Provide the (X, Y) coordinate of the cell's center where the given text is located.  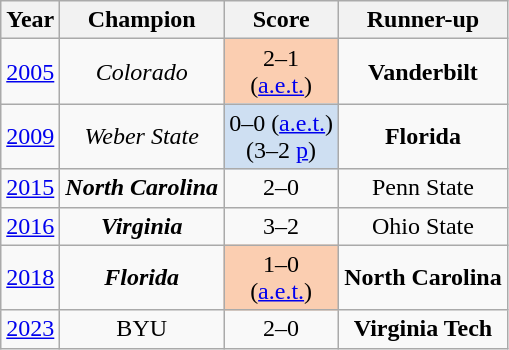
3–2 (282, 226)
1–0(a.e.t.) (282, 278)
2016 (30, 226)
2009 (30, 136)
2005 (30, 72)
Ohio State (424, 226)
Penn State (424, 188)
0–0 (a.e.t.)(3–2 p) (282, 136)
Virginia (142, 226)
Vanderbilt (424, 72)
Weber State (142, 136)
Virginia Tech (424, 329)
Score (282, 20)
Runner-up (424, 20)
2023 (30, 329)
2018 (30, 278)
2–1(a.e.t.) (282, 72)
2015 (30, 188)
Year (30, 20)
Colorado (142, 72)
Champion (142, 20)
BYU (142, 329)
